Scan for the cell matching the given text and deliver its [X, Y] coordinate at center. 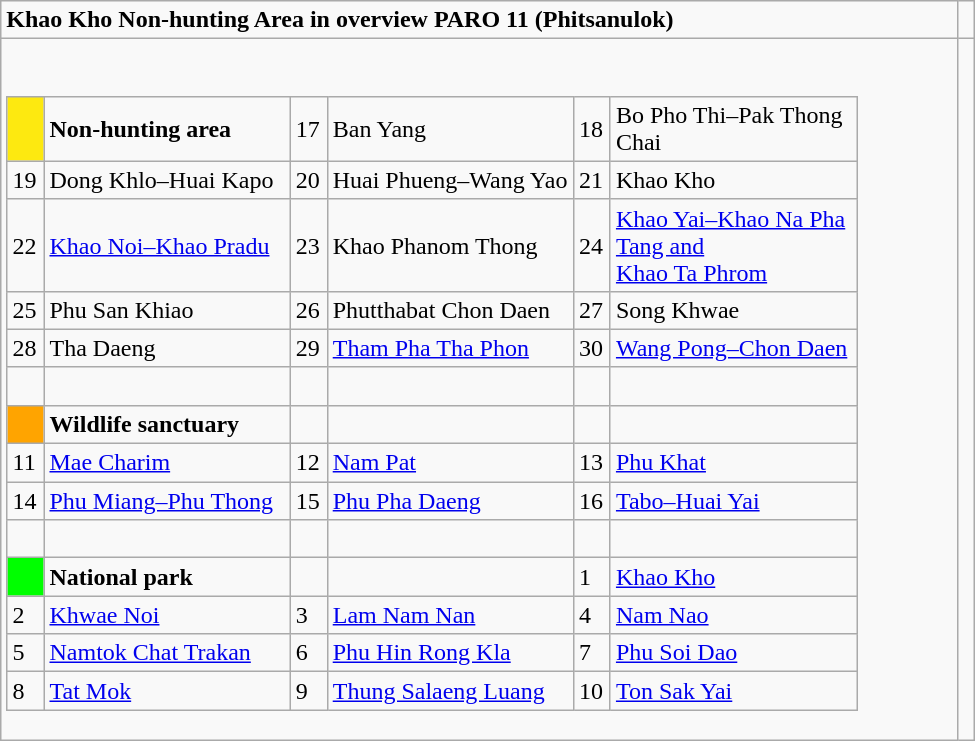
6 [308, 653]
23 [308, 245]
Ton Sak Yai [733, 691]
3 [308, 615]
16 [592, 501]
7 [592, 653]
Dong Khlo–Huai Kapo [167, 180]
Phu Soi Dao [733, 653]
Tabo–Huai Yai [733, 501]
29 [308, 348]
20 [308, 180]
Khao Yai–Khao Na Pha Tang andKhao Ta Phrom [733, 245]
Phutthabat Chon Daen [450, 310]
12 [308, 463]
Song Khwae [733, 310]
Khwae Noi [167, 615]
26 [308, 310]
9 [308, 691]
Tat Mok [167, 691]
Ban Yang [450, 128]
Khao Noi–Khao Pradu [167, 245]
Wang Pong–Chon Daen [733, 348]
14 [26, 501]
Khao Phanom Thong [450, 245]
Phu Khat [733, 463]
27 [592, 310]
13 [592, 463]
21 [592, 180]
Namtok Chat Trakan [167, 653]
Khao Kho Non-hunting Area in overview PARO 11 (Phitsanulok) [480, 20]
15 [308, 501]
Phu Miang–Phu Thong [167, 501]
28 [26, 348]
Phu San Khiao [167, 310]
Lam Nam Nan [450, 615]
Huai Phueng–Wang Yao [450, 180]
19 [26, 180]
8 [26, 691]
Bo Pho Thi–Pak Thong Chai [733, 128]
2 [26, 615]
17 [308, 128]
Tham Pha Tha Phon [450, 348]
25 [26, 310]
Non-hunting area [167, 128]
24 [592, 245]
Wildlife sanctuary [167, 424]
18 [592, 128]
Thung Salaeng Luang [450, 691]
Tha Daeng [167, 348]
30 [592, 348]
Phu Hin Rong Kla [450, 653]
22 [26, 245]
Nam Pat [450, 463]
Phu Pha Daeng [450, 501]
National park [167, 577]
Mae Charim [167, 463]
4 [592, 615]
Nam Nao [733, 615]
1 [592, 577]
11 [26, 463]
5 [26, 653]
10 [592, 691]
